Provide the (x, y) coordinate of the cell's center where the given text is located.  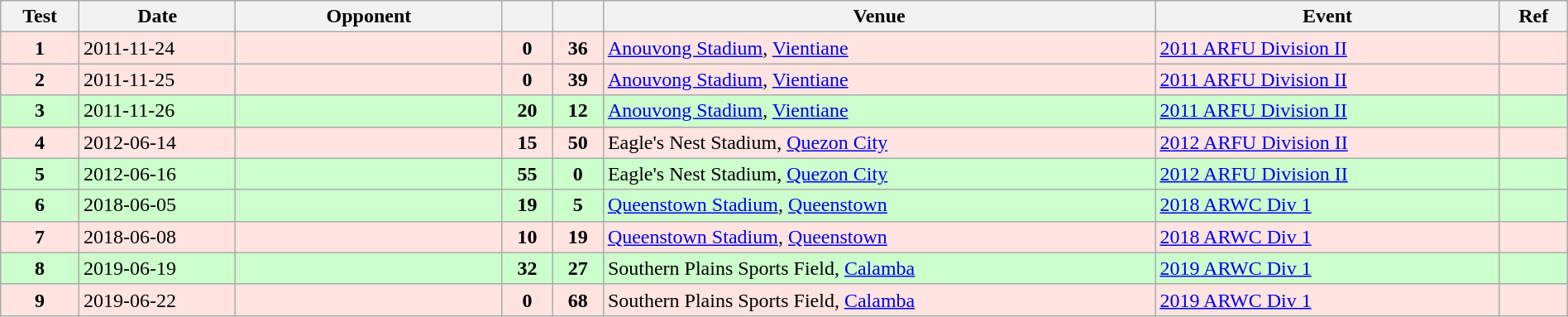
20 (528, 111)
2019-06-22 (157, 300)
39 (577, 79)
Opponent (369, 17)
36 (577, 48)
Date (157, 17)
2 (40, 79)
8 (40, 268)
32 (528, 268)
55 (528, 174)
15 (528, 142)
68 (577, 300)
2018-06-05 (157, 205)
3 (40, 111)
2011-11-26 (157, 111)
2011-11-25 (157, 79)
6 (40, 205)
2011-11-24 (157, 48)
Event (1327, 17)
2012-06-16 (157, 174)
27 (577, 268)
9 (40, 300)
7 (40, 237)
50 (577, 142)
2019-06-19 (157, 268)
Test (40, 17)
Venue (879, 17)
4 (40, 142)
1 (40, 48)
Ref (1533, 17)
10 (528, 237)
2018-06-08 (157, 237)
12 (577, 111)
2012-06-14 (157, 142)
